Return the [X, Y] coordinate for the center point of the cell that contains the specified text.  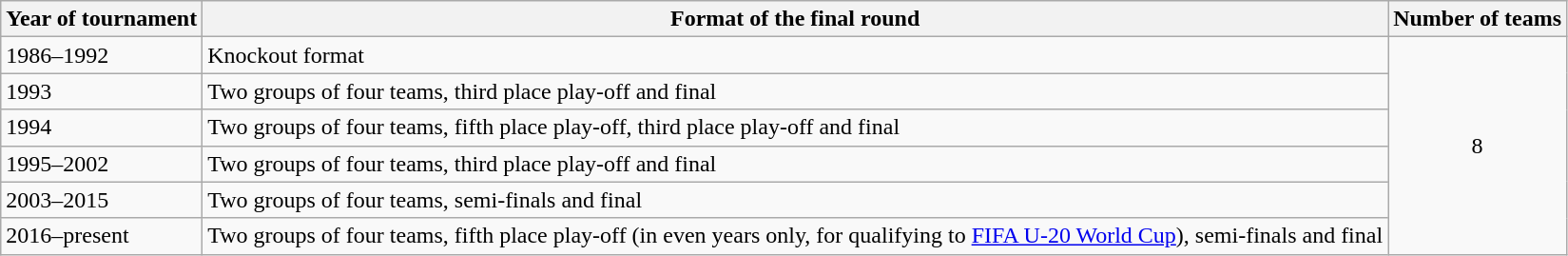
Knockout format [795, 55]
Two groups of four teams, fifth place play-off, third place play-off and final [795, 128]
1986–1992 [102, 55]
Year of tournament [102, 19]
Two groups of four teams, fifth place play-off (in even years only, for qualifying to FIFA U-20 World Cup), semi-finals and final [795, 236]
Number of teams [1478, 19]
Two groups of four teams, semi-finals and final [795, 200]
2003–2015 [102, 200]
1994 [102, 128]
8 [1478, 146]
2016–present [102, 236]
1995–2002 [102, 164]
1993 [102, 91]
Format of the final round [795, 19]
